Capture the cell that displays the provided text and extract its (X, Y) central coordinate. 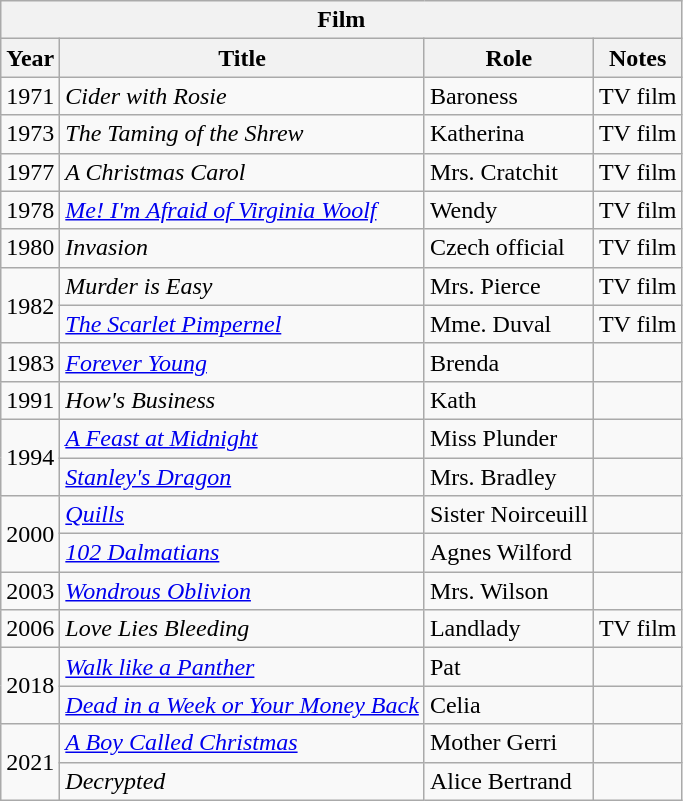
2018 (30, 686)
1977 (30, 172)
Wondrous Oblivion (242, 591)
Love Lies Bleeding (242, 629)
1978 (30, 210)
Mrs. Wilson (508, 591)
Pat (508, 667)
The Taming of the Shrew (242, 134)
Wendy (508, 210)
Kath (508, 400)
Decrypted (242, 781)
2003 (30, 591)
Film (342, 20)
Quills (242, 515)
1991 (30, 400)
Mrs. Cratchit (508, 172)
102 Dalmatians (242, 553)
Notes (638, 58)
A Christmas Carol (242, 172)
Miss Plunder (508, 438)
Stanley's Dragon (242, 477)
2000 (30, 534)
1994 (30, 457)
Mme. Duval (508, 324)
Czech official (508, 248)
Dead in a Week or Your Money Back (242, 705)
Mrs. Bradley (508, 477)
1971 (30, 96)
The Scarlet Pimpernel (242, 324)
Year (30, 58)
Sister Noirceuill (508, 515)
Mother Gerri (508, 743)
A Boy Called Christmas (242, 743)
1983 (30, 362)
Title (242, 58)
Alice Bertrand (508, 781)
2006 (30, 629)
Me! I'm Afraid of Virginia Woolf (242, 210)
Baroness (508, 96)
How's Business (242, 400)
1973 (30, 134)
Celia (508, 705)
Invasion (242, 248)
Cider with Rosie (242, 96)
Murder is Easy (242, 286)
1980 (30, 248)
Role (508, 58)
Mrs. Pierce (508, 286)
Katherina (508, 134)
Brenda (508, 362)
Forever Young (242, 362)
Agnes Wilford (508, 553)
Walk like a Panther (242, 667)
1982 (30, 305)
A Feast at Midnight (242, 438)
Landlady (508, 629)
2021 (30, 762)
